Capture the cell that displays the provided text and extract its (X, Y) central coordinate. 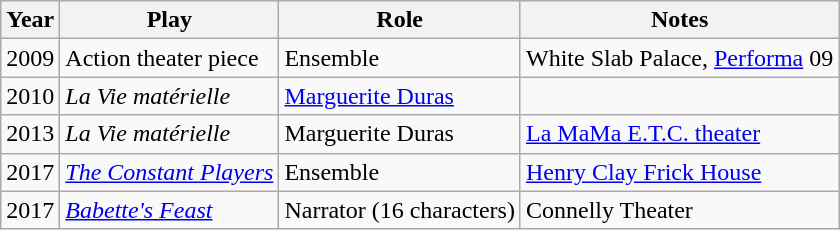
2009 (30, 58)
Action theater piece (170, 58)
Play (170, 20)
Connelly Theater (679, 210)
Role (400, 20)
2010 (30, 96)
Notes (679, 20)
Year (30, 20)
White Slab Palace, Performa 09 (679, 58)
Henry Clay Frick House (679, 172)
Babette's Feast (170, 210)
2013 (30, 134)
Narrator (16 characters) (400, 210)
La MaMa E.T.C. theater (679, 134)
The Constant Players (170, 172)
